Scan for the cell matching the given text and deliver its (x, y) coordinate at center. 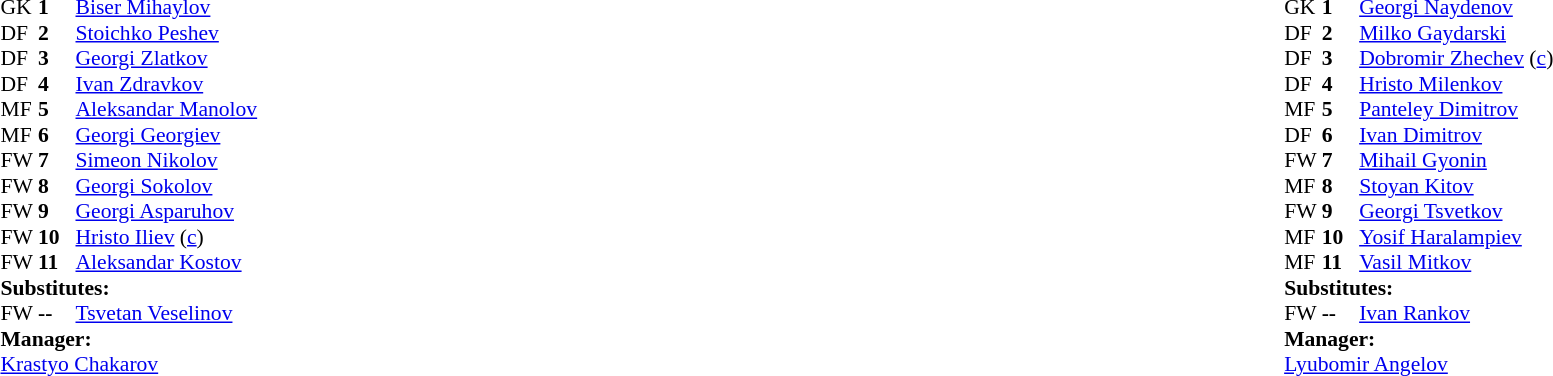
Milko Gaydarski (1456, 33)
Aleksandar Kostov (167, 263)
Panteley Dimitrov (1456, 109)
Stoyan Kitov (1456, 186)
Tsvetan Veselinov (167, 313)
Vasil Mitkov (1456, 263)
Yosif Haralampiev (1456, 237)
Simeon Nikolov (167, 161)
Ivan Zdravkov (167, 84)
Ivan Dimitrov (1456, 135)
Mihail Gyonin (1456, 161)
Georgi Asparuhov (167, 211)
Georgi Georgiev (167, 135)
Aleksandar Manolov (167, 109)
Ivan Rankov (1456, 313)
Hristo Milenkov (1456, 84)
Hristo Iliev (c) (167, 237)
Georgi Sokolov (167, 186)
Georgi Zlatkov (167, 59)
Stoichko Peshev (167, 33)
Georgi Tsvetkov (1456, 211)
Dobromir Zhechev (c) (1456, 59)
